From the cell containing the given text, extract its center point as (x, y) coordinate. 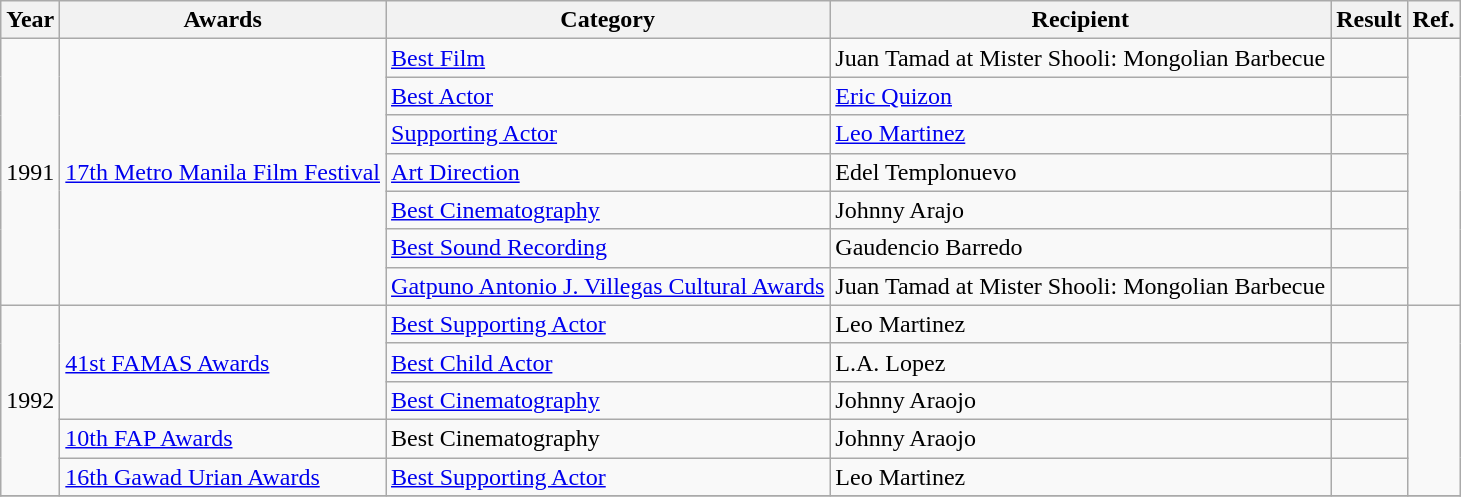
Ref. (1434, 20)
Recipient (1080, 20)
Gatpuno Antonio J. Villegas Cultural Awards (608, 286)
Art Direction (608, 172)
Awards (223, 20)
Supporting Actor (608, 134)
Best Sound Recording (608, 248)
10th FAP Awards (223, 438)
Best Film (608, 58)
41st FAMAS Awards (223, 362)
16th Gawad Urian Awards (223, 477)
Category (608, 20)
Best Child Actor (608, 362)
1991 (30, 172)
1992 (30, 400)
Year (30, 20)
Best Actor (608, 96)
Edel Templonuevo (1080, 172)
17th Metro Manila Film Festival (223, 172)
Result (1369, 20)
L.A. Lopez (1080, 362)
Johnny Arajo (1080, 210)
Gaudencio Barredo (1080, 248)
Eric Quizon (1080, 96)
